Find where the given text appears and provide that cell's center as [x, y] coordinate. 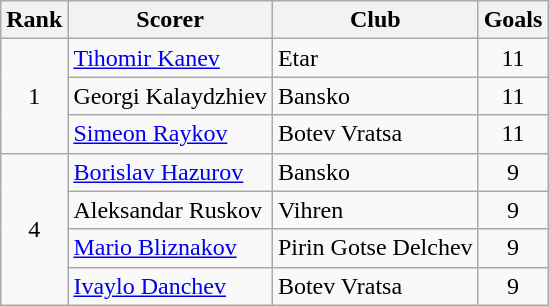
Simeon Raykov [170, 134]
Rank [34, 20]
Etar [375, 58]
Ivaylo Danchev [170, 286]
Borislav Hazurov [170, 172]
Georgi Kalaydzhiev [170, 96]
Scorer [170, 20]
1 [34, 96]
Tihomir Kanev [170, 58]
Aleksandar Ruskov [170, 210]
Pirin Gotse Delchev [375, 248]
Goals [513, 20]
Mario Bliznakov [170, 248]
4 [34, 229]
Club [375, 20]
Vihren [375, 210]
